Scan for the cell matching the given text and deliver its (x, y) coordinate at center. 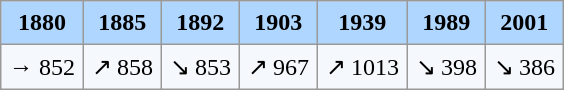
1885 (122, 23)
1892 (200, 23)
1989 (446, 23)
1939 (362, 23)
↘ 853 (200, 66)
↗ 858 (122, 66)
↗ 1013 (362, 66)
2001 (524, 23)
↘ 398 (446, 66)
↘ 386 (524, 66)
1880 (42, 23)
→ 852 (42, 66)
1903 (278, 23)
↗ 967 (278, 66)
